From the cell containing the given text, extract its center point as [X, Y] coordinate. 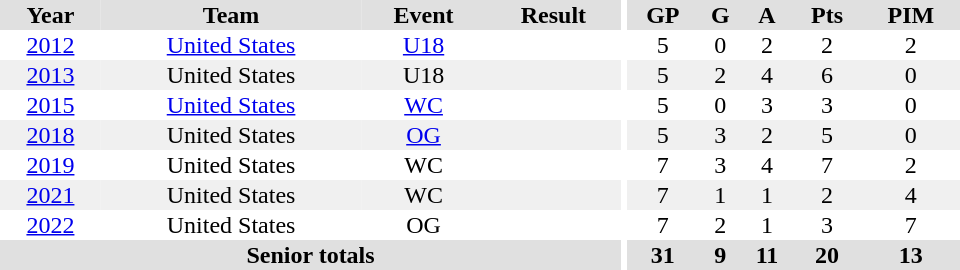
GP [663, 15]
A [768, 15]
2013 [50, 75]
Senior totals [310, 255]
Team [231, 15]
2012 [50, 45]
11 [768, 255]
31 [663, 255]
6 [826, 75]
20 [826, 255]
PIM [911, 15]
2018 [50, 135]
Result [554, 15]
9 [720, 255]
2021 [50, 195]
13 [911, 255]
G [720, 15]
Year [50, 15]
2022 [50, 225]
2015 [50, 105]
2019 [50, 165]
Pts [826, 15]
Event [424, 15]
